Extract the [x, y] coordinate from the center of the cell holding the provided text.  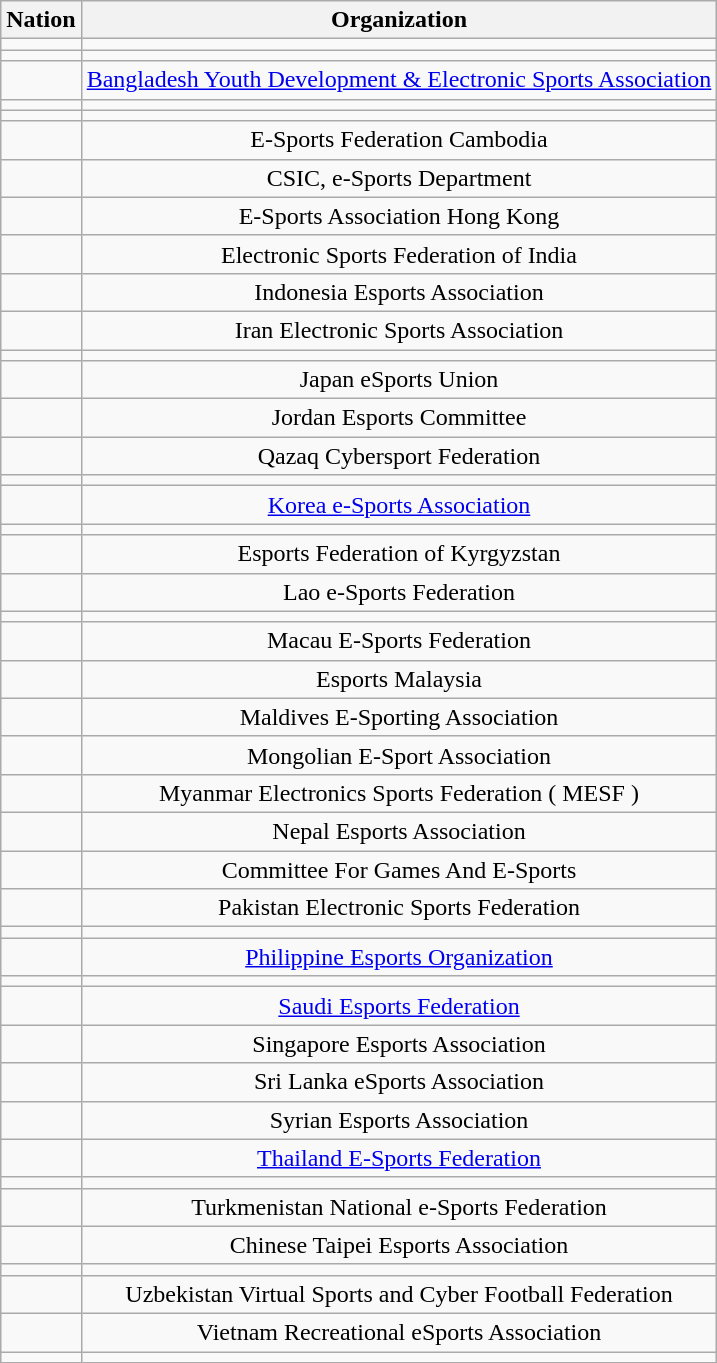
Jordan Esports Committee [399, 418]
CSIC, e-Sports Department [399, 178]
Qazaq Cybersport Federation [399, 456]
Singapore Esports Association [399, 1044]
Organization [399, 20]
Sri Lanka eSports Association [399, 1082]
Vietnam Recreational eSports Association [399, 1332]
Nepal Esports Association [399, 831]
Turkmenistan National e-Sports Federation [399, 1207]
E-Sports Federation Cambodia [399, 140]
Korea e-Sports Association [399, 505]
Indonesia Esports Association [399, 292]
Uzbekistan Virtual Sports and Cyber Football Federation [399, 1294]
Philippine Esports Organization [399, 957]
Saudi Esports Federation [399, 1006]
Mongolian E-Sport Association [399, 755]
Committee For Games And E-Sports [399, 869]
Iran Electronic Sports Association [399, 330]
Lao e-Sports Federation [399, 592]
Thailand E-Sports Federation [399, 1158]
Syrian Esports Association [399, 1120]
Myanmar Electronics Sports Federation ( MESF ) [399, 793]
Nation [41, 20]
Esports Federation of Kyrgyzstan [399, 554]
Chinese Taipei Esports Association [399, 1245]
Maldives E-Sporting Association [399, 717]
Esports Malaysia [399, 679]
E-Sports Association Hong Kong [399, 216]
Bangladesh Youth Development & Electronic Sports Association [399, 80]
Electronic Sports Federation of India [399, 254]
Japan eSports Union [399, 380]
Pakistan Electronic Sports Federation [399, 908]
Macau E-Sports Federation [399, 641]
